Identify which cell holds the provided text, then report its [X, Y] central coordinate. 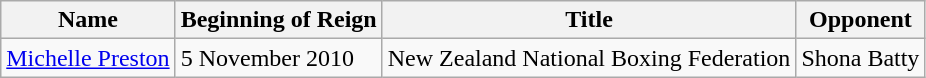
Name [88, 20]
Shona Batty [860, 58]
5 November 2010 [278, 58]
New Zealand National Boxing Federation [589, 58]
Michelle Preston [88, 58]
Opponent [860, 20]
Beginning of Reign [278, 20]
Title [589, 20]
